From the cell containing the given text, extract its center point as (X, Y) coordinate. 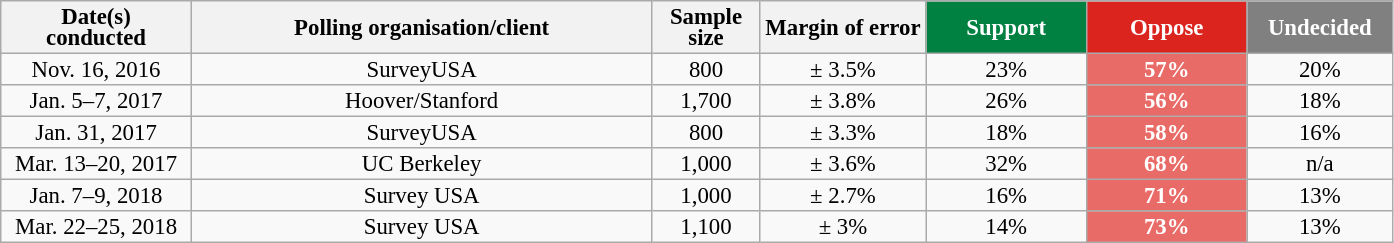
68% (1166, 164)
Undecided (1320, 28)
Jan. 31, 2017 (96, 133)
Support (1006, 28)
Nov. 16, 2016 (96, 70)
Sample size (706, 28)
± 2.7% (843, 196)
n/a (1320, 164)
UC Berkeley (422, 164)
Oppose (1166, 28)
Polling organisation/client (422, 28)
± 3.5% (843, 70)
26% (1006, 101)
20% (1320, 70)
± 3.3% (843, 133)
Survey USA (422, 196)
56% (1166, 101)
Margin of error (843, 28)
± 3.6% (843, 164)
Hoover/Stanford (422, 101)
Jan. 5–7, 2017 (96, 101)
71% (1166, 196)
± 3.8% (843, 101)
13% (1320, 196)
1,700 (706, 101)
Date(s)conducted (96, 28)
58% (1166, 133)
57% (1166, 70)
Jan. 7–9, 2018 (96, 196)
23% (1006, 70)
32% (1006, 164)
Mar. 13–20, 2017 (96, 164)
